Output the [X, Y] coordinate of the center of the cell containing the given text.  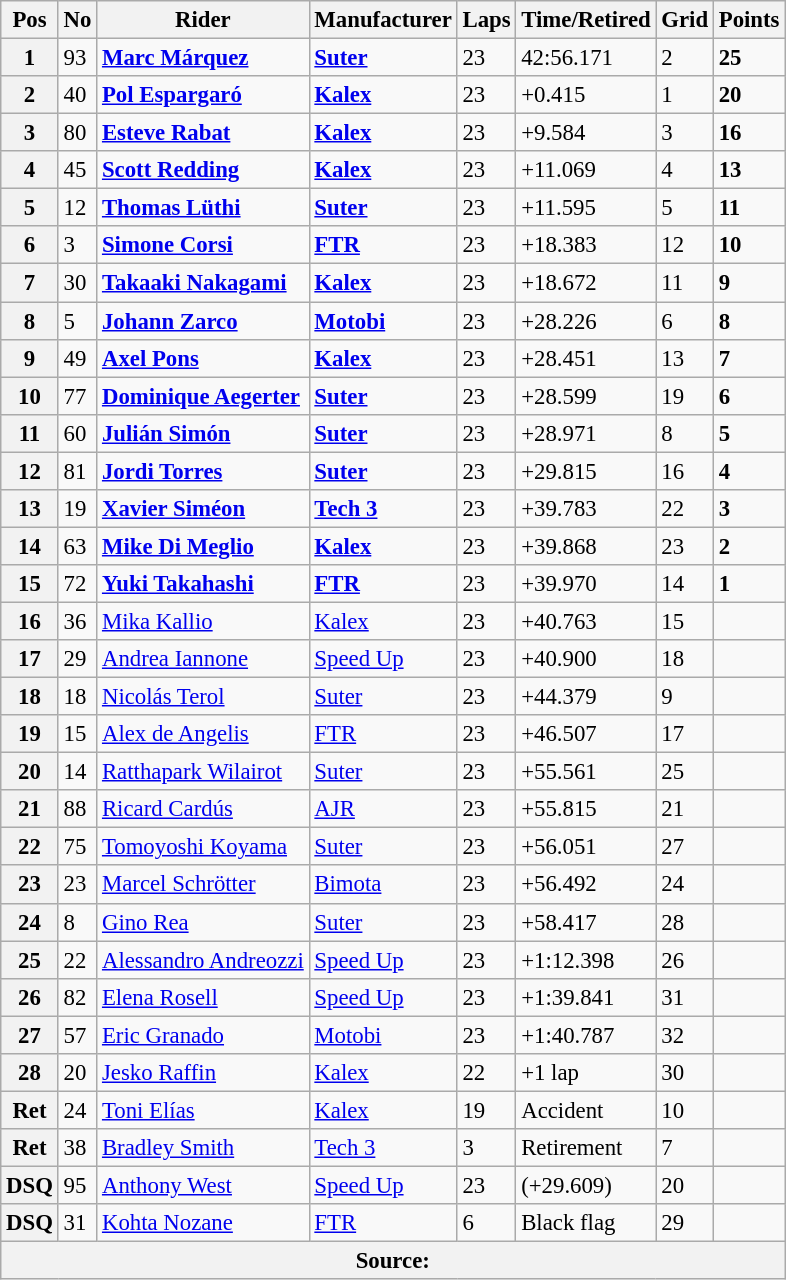
Jordi Torres [203, 471]
Eric Granado [203, 1035]
Manufacturer [383, 20]
Xavier Siméon [203, 509]
+39.783 [586, 509]
72 [77, 584]
40 [77, 95]
Elena Rosell [203, 997]
+44.379 [586, 697]
Mika Kallio [203, 621]
Dominique Aegerter [203, 396]
+39.970 [586, 584]
32 [684, 1035]
Retirement [586, 1148]
63 [77, 546]
38 [77, 1148]
+28.451 [586, 358]
42:56.171 [586, 58]
+56.051 [586, 847]
+58.417 [586, 922]
(+29.609) [586, 1185]
Nicolás Terol [203, 697]
+18.383 [586, 245]
Julián Simón [203, 433]
60 [77, 433]
Anthony West [203, 1185]
Marcel Schrötter [203, 885]
+40.900 [586, 659]
+28.599 [586, 396]
95 [77, 1185]
Pos [30, 20]
+0.415 [586, 95]
Tomoyoshi Koyama [203, 847]
Gino Rea [203, 922]
Grid [684, 20]
Thomas Lüthi [203, 208]
49 [77, 358]
+29.815 [586, 471]
Ricard Cardús [203, 809]
45 [77, 170]
Simone Corsi [203, 245]
+46.507 [586, 734]
+28.971 [586, 433]
Yuki Takahashi [203, 584]
Toni Elías [203, 1110]
Bradley Smith [203, 1148]
88 [77, 809]
Accident [586, 1110]
Marc Márquez [203, 58]
57 [77, 1035]
Alessandro Andreozzi [203, 960]
Esteve Rabat [203, 133]
Kohta Nozane [203, 1223]
Black flag [586, 1223]
Rider [203, 20]
+1:12.398 [586, 960]
80 [77, 133]
75 [77, 847]
Axel Pons [203, 358]
+55.815 [586, 809]
Points [748, 20]
Takaaki Nakagami [203, 283]
Time/Retired [586, 20]
+56.492 [586, 885]
+18.672 [586, 283]
81 [77, 471]
+28.226 [586, 321]
Scott Redding [203, 170]
AJR [383, 809]
Johann Zarco [203, 321]
Andrea Iannone [203, 659]
Mike Di Meglio [203, 546]
+9.584 [586, 133]
Laps [486, 20]
Bimota [383, 885]
+11.595 [586, 208]
36 [77, 621]
+39.868 [586, 546]
Jesko Raffin [203, 1073]
+40.763 [586, 621]
+1:40.787 [586, 1035]
82 [77, 997]
Source: [393, 1261]
+1:39.841 [586, 997]
+55.561 [586, 772]
Pol Espargaró [203, 95]
77 [77, 396]
No [77, 20]
+1 lap [586, 1073]
Ratthapark Wilairot [203, 772]
+11.069 [586, 170]
Alex de Angelis [203, 734]
93 [77, 58]
